Pinpoint the cell where the given text exists, returning its [x, y] midpoint coordinate. 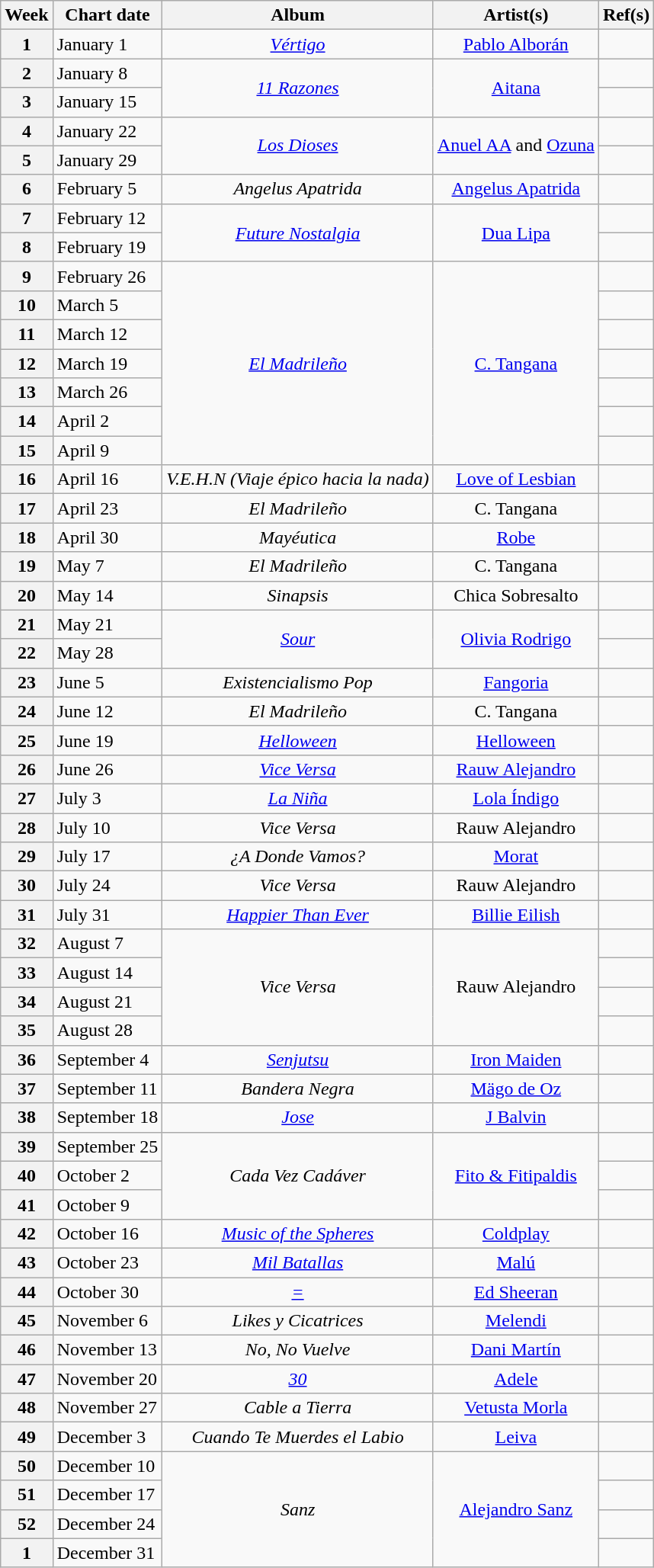
34 [27, 1002]
6 [27, 189]
27 [27, 798]
Dua Lipa [515, 232]
August 28 [107, 1031]
7 [27, 218]
38 [27, 1117]
Cable a Tierra [297, 1408]
Vértigo [297, 44]
March 26 [107, 393]
Fangoria [515, 682]
Pablo Alborán [515, 44]
Robe [515, 537]
December 31 [107, 1553]
No, No Vuelve [297, 1350]
January 15 [107, 102]
Cada Vez Cadáver [297, 1175]
April 30 [107, 537]
Cuando Te Muerdes el Labio [297, 1437]
Artist(s) [515, 15]
42 [27, 1233]
September 11 [107, 1089]
March 19 [107, 364]
Sinapsis [297, 595]
July 3 [107, 798]
Sanz [297, 1509]
November 27 [107, 1408]
October 16 [107, 1233]
36 [27, 1060]
May 28 [107, 653]
50 [27, 1466]
April 23 [107, 508]
Album [297, 15]
9 [27, 276]
21 [27, 624]
Ed Sheeran [515, 1292]
October 23 [107, 1262]
43 [27, 1262]
November 6 [107, 1321]
45 [27, 1321]
22 [27, 653]
November 20 [107, 1379]
June 19 [107, 740]
17 [27, 508]
11 [27, 334]
Week [27, 15]
16 [27, 479]
Adele [515, 1379]
December 17 [107, 1495]
Los Dioses [297, 146]
Mägo de Oz [515, 1089]
July 31 [107, 915]
April 16 [107, 479]
Chart date [107, 15]
Love of Lesbian [515, 479]
Melendi [515, 1321]
Malú [515, 1262]
Fito & Fitipaldis [515, 1175]
41 [27, 1204]
Aitana [515, 88]
Morat [515, 857]
40 [27, 1175]
December 24 [107, 1524]
31 [27, 915]
4 [27, 131]
12 [27, 364]
V.E.H.N (Viaje épico hacia la nada) [297, 479]
August 7 [107, 944]
February 19 [107, 247]
51 [27, 1495]
Likes y Cicatrices [297, 1321]
April 9 [107, 451]
15 [27, 451]
10 [27, 305]
Alejandro Sanz [515, 1509]
June 12 [107, 711]
11 Razones [297, 88]
Vetusta Morla [515, 1408]
46 [27, 1350]
Ref(s) [626, 15]
49 [27, 1437]
February 5 [107, 189]
Coldplay [515, 1233]
Billie Eilish [515, 915]
July 24 [107, 886]
May 14 [107, 595]
= [297, 1292]
39 [27, 1146]
July 17 [107, 857]
August 21 [107, 1002]
Anuel AA and Ozuna [515, 146]
2 [27, 73]
18 [27, 537]
October 30 [107, 1292]
September 4 [107, 1060]
October 9 [107, 1204]
July 10 [107, 827]
Iron Maiden [515, 1060]
La Niña [297, 798]
February 26 [107, 276]
29 [27, 857]
April 2 [107, 422]
¿A Donde Vamos? [297, 857]
Leiva [515, 1437]
19 [27, 566]
Bandera Negra [297, 1089]
Future Nostalgia [297, 232]
25 [27, 740]
5 [27, 160]
December 3 [107, 1437]
January 22 [107, 131]
January 8 [107, 73]
October 2 [107, 1175]
January 1 [107, 44]
Senjutsu [297, 1060]
September 18 [107, 1117]
November 13 [107, 1350]
September 25 [107, 1146]
24 [27, 711]
Existencialismo Pop [297, 682]
Sour [297, 639]
May 7 [107, 566]
June 26 [107, 769]
March 12 [107, 334]
14 [27, 422]
26 [27, 769]
March 5 [107, 305]
20 [27, 595]
Music of the Spheres [297, 1233]
13 [27, 393]
May 21 [107, 624]
Chica Sobresalto [515, 595]
Dani Martín [515, 1350]
Olivia Rodrigo [515, 639]
January 29 [107, 160]
December 10 [107, 1466]
Mayéutica [297, 537]
Lola Índigo [515, 798]
44 [27, 1292]
35 [27, 1031]
3 [27, 102]
Happier Than Ever [297, 915]
23 [27, 682]
February 12 [107, 218]
Mil Batallas [297, 1262]
37 [27, 1089]
Jose [297, 1117]
June 5 [107, 682]
28 [27, 827]
52 [27, 1524]
33 [27, 973]
J Balvin [515, 1117]
August 14 [107, 973]
48 [27, 1408]
32 [27, 944]
47 [27, 1379]
8 [27, 247]
